Output the [X, Y] coordinate of the center of the cell containing the given text.  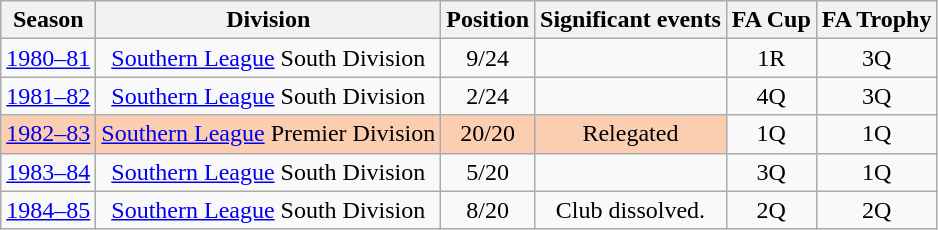
FA Cup [771, 20]
Division [268, 20]
2/24 [488, 96]
1983–84 [48, 172]
20/20 [488, 134]
4Q [771, 96]
1981–82 [48, 96]
1980–81 [48, 58]
Club dissolved. [631, 210]
Southern League Premier Division [268, 134]
Season [48, 20]
1982–83 [48, 134]
9/24 [488, 58]
1984–85 [48, 210]
5/20 [488, 172]
1R [771, 58]
8/20 [488, 210]
Relegated [631, 134]
Position [488, 20]
FA Trophy [876, 20]
Significant events [631, 20]
